Scan for the cell matching the given text and deliver its (x, y) coordinate at center. 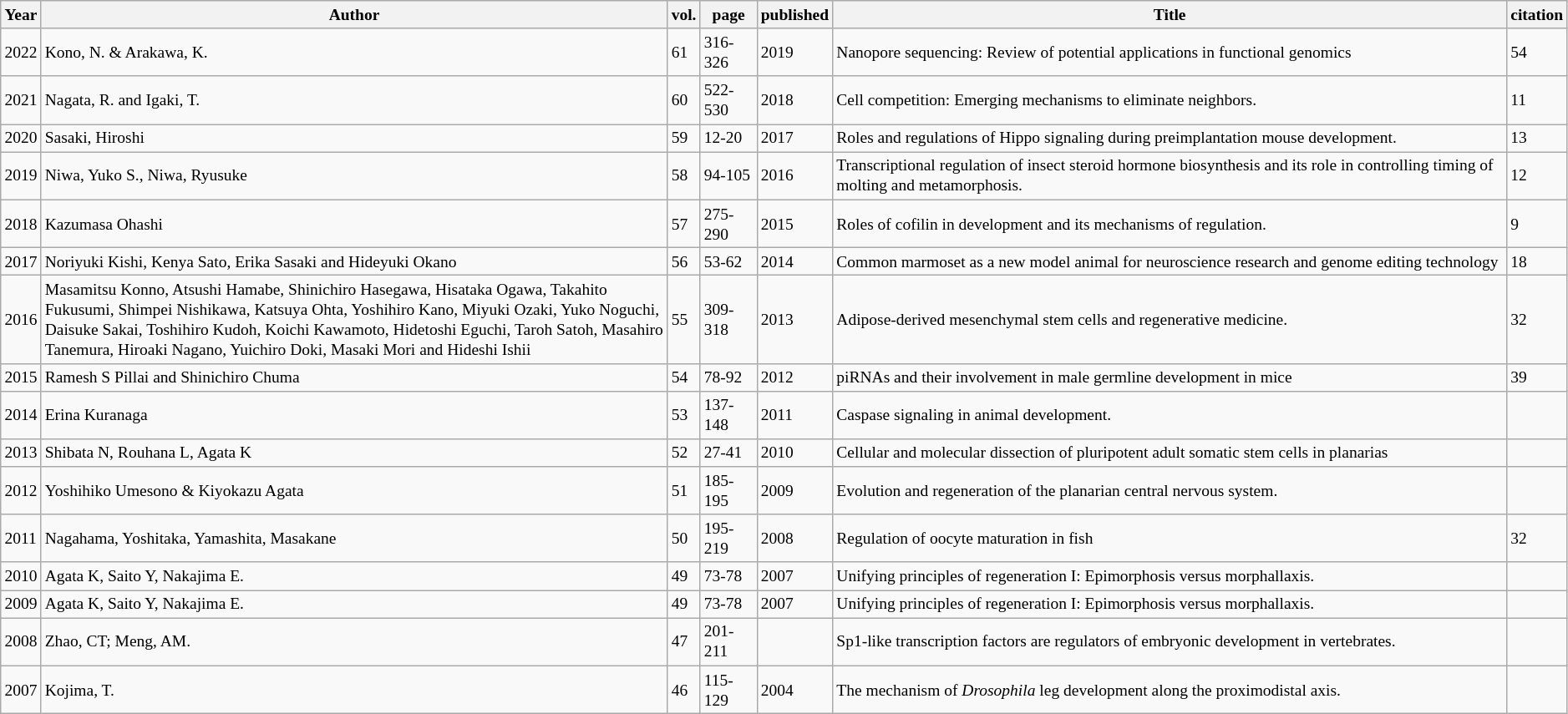
Erina Kuranaga (354, 414)
Ramesh S Pillai and Shinichiro Chuma (354, 377)
Shibata N, Rouhana L, Agata K (354, 453)
195-219 (728, 538)
Nagata, R. and Igaki, T. (354, 100)
2004 (795, 690)
11 (1537, 100)
275-290 (728, 224)
53-62 (728, 261)
Roles and regulations of Hippo signaling during preimplantation mouse development. (1170, 139)
12-20 (728, 139)
2021 (21, 100)
47 (683, 641)
Nanopore sequencing: Review of potential applications in functional genomics (1170, 52)
50 (683, 538)
18 (1537, 261)
Kojima, T. (354, 690)
58 (683, 175)
201-211 (728, 641)
522-530 (728, 100)
52 (683, 453)
137-148 (728, 414)
2020 (21, 139)
vol. (683, 15)
12 (1537, 175)
Zhao, CT; Meng, AM. (354, 641)
94-105 (728, 175)
Adipose-derived mesenchymal stem cells and regenerative medicine. (1170, 319)
Regulation of oocyte maturation in fish (1170, 538)
115-129 (728, 690)
Common marmoset as a new model animal for neuroscience research and genome editing technology (1170, 261)
Nagahama, Yoshitaka, Yamashita, Masakane (354, 538)
56 (683, 261)
Year (21, 15)
61 (683, 52)
2022 (21, 52)
Sasaki, Hiroshi (354, 139)
27-41 (728, 453)
Title (1170, 15)
Author (354, 15)
page (728, 15)
59 (683, 139)
Kono, N. & Arakawa, K. (354, 52)
Transcriptional regulation of insect steroid hormone biosynthesis and its role in controlling timing of molting and metamorphosis. (1170, 175)
Cellular and molecular dissection of pluripotent adult somatic stem cells in planarias (1170, 453)
Sp1-like transcription factors are regulators of embryonic development in vertebrates. (1170, 641)
Niwa, Yuko S., Niwa, Ryusuke (354, 175)
53 (683, 414)
60 (683, 100)
309-318 (728, 319)
55 (683, 319)
57 (683, 224)
39 (1537, 377)
Roles of cofilin in development and its mechanisms of regulation. (1170, 224)
Caspase signaling in animal development. (1170, 414)
published (795, 15)
piRNAs and their involvement in male germline development in mice (1170, 377)
46 (683, 690)
Yoshihiko Umesono & Kiyokazu Agata (354, 491)
Evolution and regeneration of the planarian central nervous system. (1170, 491)
316-326 (728, 52)
Cell competition: Emerging mechanisms to eliminate neighbors. (1170, 100)
185-195 (728, 491)
The mechanism of Drosophila leg development along the proximodistal axis. (1170, 690)
78-92 (728, 377)
Noriyuki Kishi, Kenya Sato, Erika Sasaki and Hideyuki Okano (354, 261)
9 (1537, 224)
13 (1537, 139)
Kazumasa Ohashi (354, 224)
citation (1537, 15)
51 (683, 491)
